Scan for the cell matching the given text and deliver its (X, Y) coordinate at center. 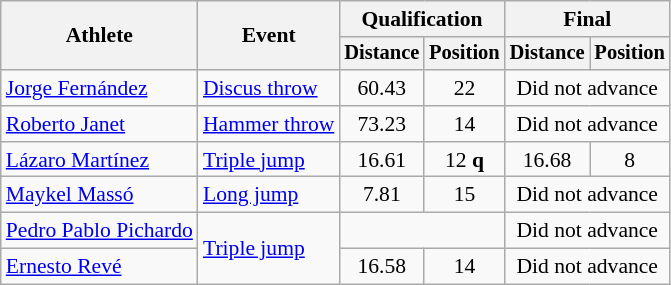
7.81 (382, 195)
Roberto Janet (100, 124)
Ernesto Revé (100, 267)
Pedro Pablo Pichardo (100, 231)
8 (630, 160)
16.61 (382, 160)
16.58 (382, 267)
Jorge Fernández (100, 88)
Hammer throw (268, 124)
22 (464, 88)
16.68 (548, 160)
Event (268, 36)
60.43 (382, 88)
Final (588, 19)
12 q (464, 160)
Lázaro Martínez (100, 160)
Maykel Massó (100, 195)
Long jump (268, 195)
Qualification (422, 19)
Discus throw (268, 88)
73.23 (382, 124)
15 (464, 195)
Athlete (100, 36)
